Provide the (X, Y) coordinate of the cell's center where the given text is located.  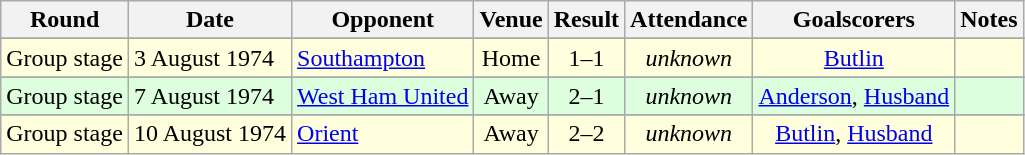
10 August 1974 (210, 134)
Home (511, 58)
2–1 (586, 96)
Date (210, 20)
Butlin, Husband (854, 134)
Opponent (383, 20)
Notes (989, 20)
7 August 1974 (210, 96)
Venue (511, 20)
Round (65, 20)
Attendance (689, 20)
3 August 1974 (210, 58)
Anderson, Husband (854, 96)
Goalscorers (854, 20)
Southampton (383, 58)
Orient (383, 134)
Butlin (854, 58)
2–2 (586, 134)
1–1 (586, 58)
West Ham United (383, 96)
Result (586, 20)
